Extract the [x, y] coordinate from the center of the cell holding the provided text.  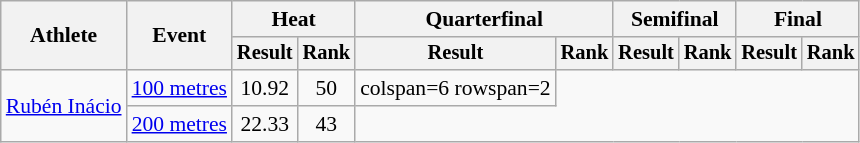
43 [327, 124]
200 metres [180, 124]
50 [327, 88]
10.92 [265, 88]
Semifinal [674, 19]
Rubén Inácio [64, 106]
Quarterfinal [484, 19]
Final [798, 19]
Athlete [64, 36]
22.33 [265, 124]
Event [180, 36]
colspan=6 rowspan=2 [456, 88]
100 metres [180, 88]
Heat [294, 19]
